Return the (X, Y) coordinate for the center point of the cell that contains the specified text.  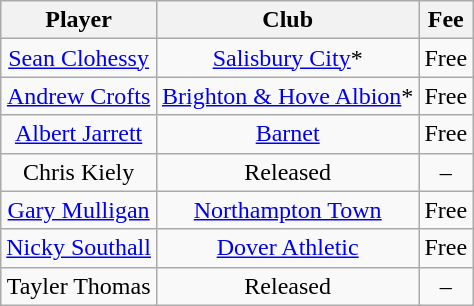
Tayler Thomas (79, 286)
Andrew Crofts (79, 96)
Gary Mulligan (79, 210)
Brighton & Hove Albion* (287, 96)
Player (79, 20)
Chris Kiely (79, 172)
Fee (446, 20)
Northampton Town (287, 210)
Nicky Southall (79, 248)
Club (287, 20)
Albert Jarrett (79, 134)
Salisbury City* (287, 58)
Dover Athletic (287, 248)
Barnet (287, 134)
Sean Clohessy (79, 58)
